From the cell containing the given text, extract its center point as (X, Y) coordinate. 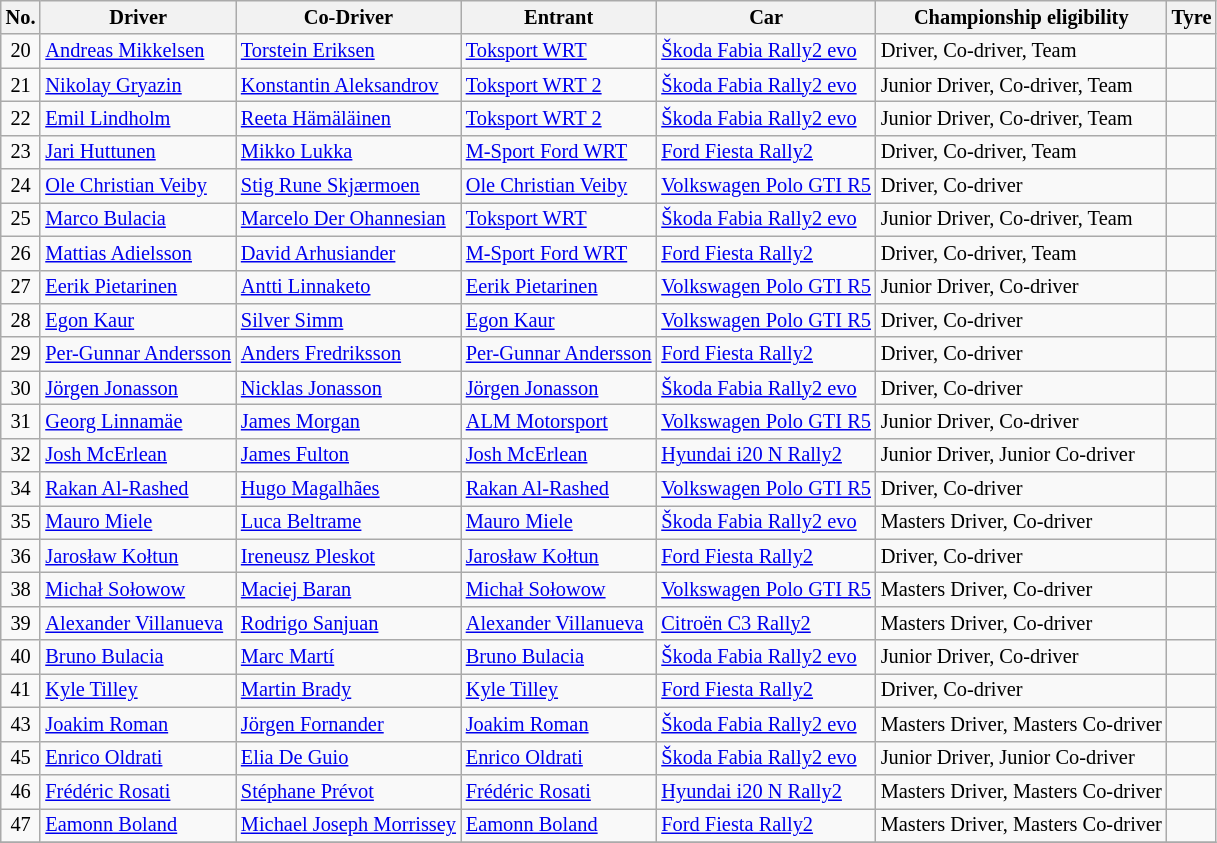
James Fulton (348, 455)
47 (21, 825)
39 (21, 623)
ALM Motorsport (559, 421)
40 (21, 657)
Reeta Hämäläinen (348, 118)
Marco Bulacia (138, 219)
27 (21, 287)
30 (21, 388)
24 (21, 186)
Georg Linnamäe (138, 421)
34 (21, 489)
Michael Joseph Morrissey (348, 825)
46 (21, 791)
32 (21, 455)
Co-Driver (348, 17)
Citroën C3 Rally2 (766, 623)
Nicklas Jonasson (348, 388)
20 (21, 51)
28 (21, 320)
25 (21, 219)
Marcelo Der Ohannesian (348, 219)
Ireneusz Pleskot (348, 556)
23 (21, 152)
David Arhusiander (348, 253)
43 (21, 724)
Marc Martí (348, 657)
Jörgen Fornander (348, 724)
35 (21, 522)
45 (21, 758)
Anders Fredriksson (348, 354)
Andreas Mikkelsen (138, 51)
29 (21, 354)
Torstein Eriksen (348, 51)
36 (21, 556)
Martin Brady (348, 690)
41 (21, 690)
Nikolay Gryazin (138, 85)
Rodrigo Sanjuan (348, 623)
Jari Huttunen (138, 152)
26 (21, 253)
31 (21, 421)
Championship eligibility (1022, 17)
38 (21, 589)
Konstantin Aleksandrov (348, 85)
Elia De Guio (348, 758)
Driver (138, 17)
Mikko Lukka (348, 152)
James Morgan (348, 421)
Stig Rune Skjærmoen (348, 186)
Silver Simm (348, 320)
22 (21, 118)
Entrant (559, 17)
Luca Beltrame (348, 522)
Mattias Adielsson (138, 253)
21 (21, 85)
Emil Lindholm (138, 118)
Antti Linnaketo (348, 287)
Stéphane Prévot (348, 791)
No. (21, 17)
Car (766, 17)
Tyre (1192, 17)
Hugo Magalhães (348, 489)
Maciej Baran (348, 589)
